Detect which cell encompasses the target text, then output its (X, Y) center coordinate. 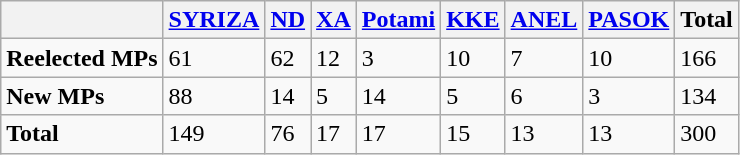
Reelected MPs (82, 58)
Potami (398, 20)
7 (544, 58)
62 (288, 58)
6 (544, 96)
134 (707, 96)
88 (214, 96)
ND (288, 20)
SYRIZA (214, 20)
300 (707, 134)
PASOK (629, 20)
XA (334, 20)
KKE (473, 20)
76 (288, 134)
12 (334, 58)
ANEL (544, 20)
New MPs (82, 96)
15 (473, 134)
61 (214, 58)
149 (214, 134)
166 (707, 58)
